From the cell containing the given text, extract its center point as (X, Y) coordinate. 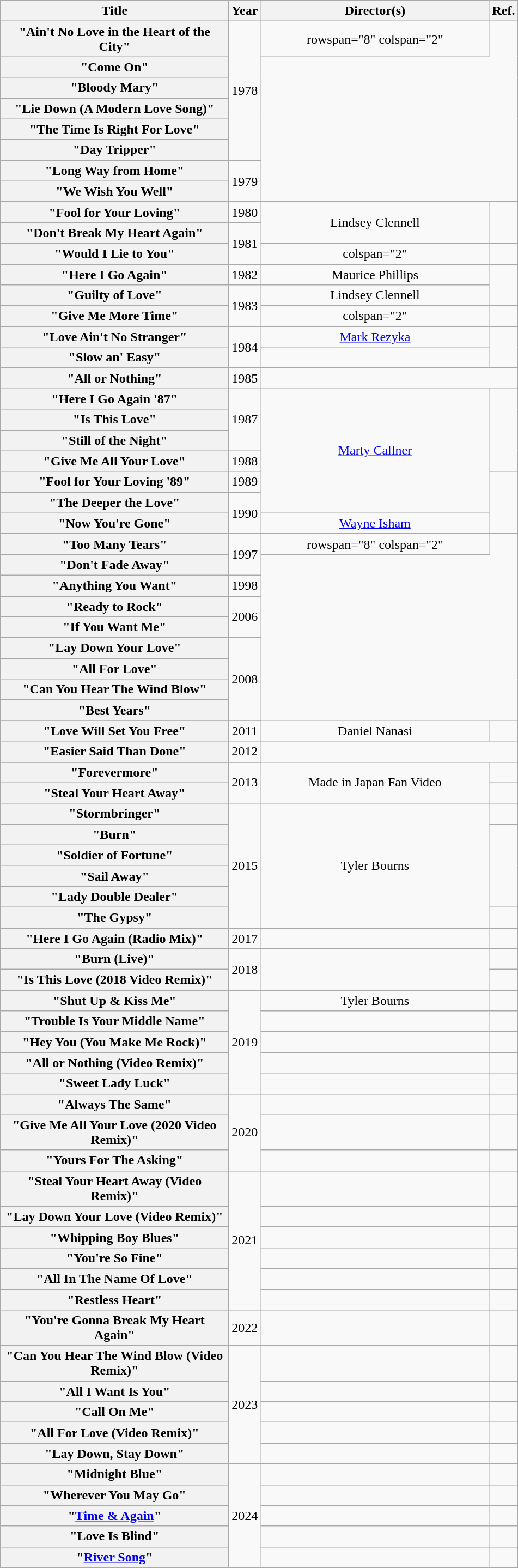
2006 (245, 617)
"We Wish You Well" (114, 191)
"All For Love (Video Remix)" (114, 1433)
2019 (245, 1042)
2024 (245, 1516)
1984 (245, 347)
"Fool for Your Loving '89" (114, 482)
"Time & Again" (114, 1516)
Director(s) (375, 11)
"You're So Fine" (114, 1258)
"Lay Down Your Love (Video Remix)" (114, 1216)
"Day Tripper" (114, 150)
2018 (245, 970)
"Best Years" (114, 710)
"Lady Double Dealer" (114, 897)
"Here I Go Again '87" (114, 399)
Marty Callner (375, 451)
2020 (245, 1133)
"Wherever You May Go" (114, 1495)
Ref. (503, 11)
"If You Want Me" (114, 627)
1979 (245, 181)
"Here I Go Again" (114, 274)
"The Gypsy" (114, 917)
"Midnight Blue" (114, 1474)
"Lay Down Your Love" (114, 648)
"Here I Go Again (Radio Mix)" (114, 938)
2023 (245, 1405)
"Forevermore" (114, 772)
"The Time Is Right For Love" (114, 129)
"Can You Hear The Wind Blow" (114, 689)
"Trouble Is Your Middle Name" (114, 1021)
"Give Me All Your Love (2020 Video Remix)" (114, 1133)
"Call On Me" (114, 1412)
"Burn (Live)" (114, 959)
"Long Way from Home" (114, 171)
"Easier Said Than Done" (114, 752)
"Hey You (You Make Me Rock)" (114, 1042)
1982 (245, 274)
2017 (245, 938)
2021 (245, 1240)
"Now You're Gone" (114, 523)
"All In The Name Of Love" (114, 1279)
"Restless Heart" (114, 1300)
2012 (245, 752)
Daniel Nanasi (375, 731)
"The Deeper the Love" (114, 503)
"Whipping Boy Blues" (114, 1237)
"Ready to Rock" (114, 607)
1985 (245, 378)
"Always The Same" (114, 1104)
"Burn" (114, 834)
2011 (245, 731)
"Is This Love (2018 Video Remix)" (114, 980)
1980 (245, 212)
"Would I Lie to You" (114, 253)
Mark Rezyka (375, 337)
"All For Love" (114, 669)
"All or Nothing (Video Remix)" (114, 1063)
1983 (245, 306)
Wayne Isham (375, 523)
"Ain't No Love in the Heart of the City" (114, 39)
2008 (245, 679)
"Give Me More Time" (114, 316)
"Don't Fade Away" (114, 565)
"All I Want Is You" (114, 1391)
"Sail Away" (114, 876)
1998 (245, 585)
"Can You Hear The Wind Blow (Video Remix)" (114, 1364)
"Steal Your Heart Away (Video Remix)" (114, 1188)
"You're Gonna Break My Heart Again" (114, 1328)
"Shut Up & Kiss Me" (114, 1001)
"Fool for Your Loving" (114, 212)
"Slow an' Easy" (114, 358)
2013 (245, 783)
1978 (245, 90)
"Soldier of Fortune" (114, 855)
1997 (245, 554)
1990 (245, 513)
1987 (245, 420)
"Lay Down, Stay Down" (114, 1454)
"Don't Break My Heart Again" (114, 233)
"Lie Down (A Modern Love Song)" (114, 108)
"Still of the Night" (114, 440)
2022 (245, 1328)
"Anything You Want" (114, 585)
"All or Nothing" (114, 378)
2015 (245, 865)
"Is This Love" (114, 420)
"Love Ain't No Stranger" (114, 337)
1981 (245, 243)
"Stormbringer" (114, 814)
1988 (245, 461)
"Steal Your Heart Away" (114, 793)
"Come On" (114, 67)
"Give Me All Your Love" (114, 461)
Made in Japan Fan Video (375, 783)
"Too Many Tears" (114, 544)
"Yours For The Asking" (114, 1160)
1989 (245, 482)
"Bloody Mary" (114, 88)
Title (114, 11)
Maurice Phillips (375, 274)
"Sweet Lady Luck" (114, 1083)
"Love Is Blind" (114, 1536)
"River Song" (114, 1557)
"Guilty of Love" (114, 295)
"Love Will Set You Free" (114, 731)
Year (245, 11)
